Search for the cell housing the specified text and yield its [x, y] center coordinate. 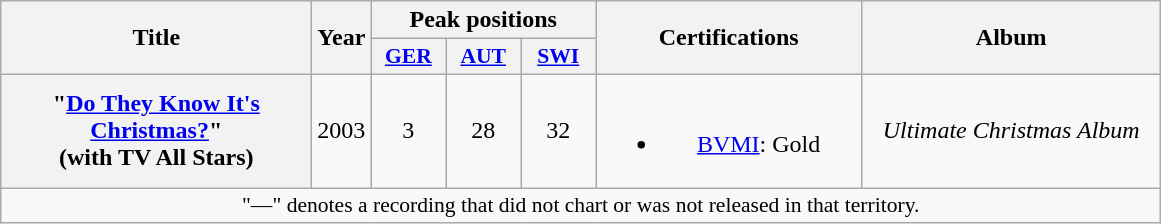
3 [408, 130]
Year [342, 38]
AUT [484, 57]
Title [156, 38]
SWI [558, 57]
GER [408, 57]
"—" denotes a recording that did not chart or was not released in that territory. [581, 206]
32 [558, 130]
"Do They Know It's Christmas?" (with TV All Stars) [156, 130]
2003 [342, 130]
BVMI: Gold [729, 130]
Certifications [729, 38]
28 [484, 130]
Peak positions [484, 20]
Album [1012, 38]
Ultimate Christmas Album [1012, 130]
